Locate the cell with the specified text and output its (x, y) center coordinate. 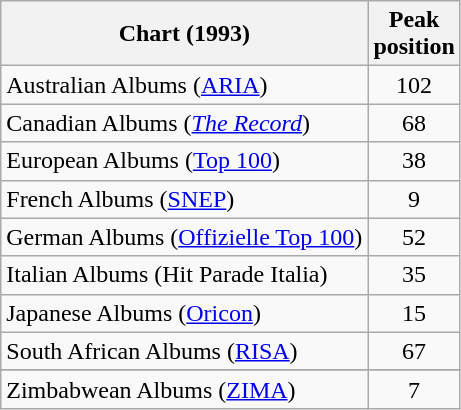
67 (414, 351)
Peakposition (414, 34)
Canadian Albums (The Record) (184, 123)
European Albums (Top 100) (184, 161)
German Albums (Offizielle Top 100) (184, 237)
Chart (1993) (184, 34)
9 (414, 199)
Australian Albums (ARIA) (184, 85)
7 (414, 389)
15 (414, 313)
38 (414, 161)
Zimbabwean Albums (ZIMA) (184, 389)
52 (414, 237)
Japanese Albums (Oricon) (184, 313)
South African Albums (RISA) (184, 351)
French Albums (SNEP) (184, 199)
102 (414, 85)
35 (414, 275)
68 (414, 123)
Italian Albums (Hit Parade Italia) (184, 275)
